Pinpoint the cell where the given text exists, returning its [X, Y] midpoint coordinate. 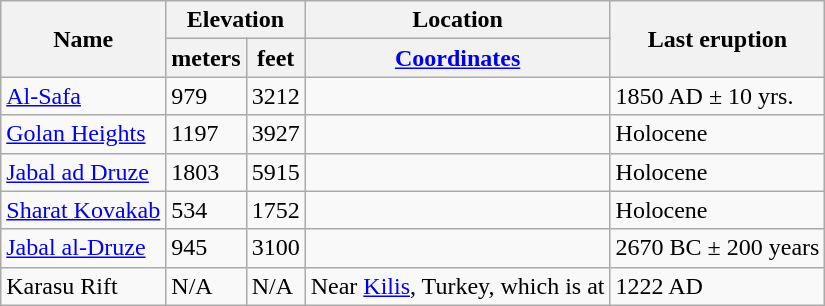
Last eruption [718, 39]
5915 [276, 172]
1197 [206, 134]
1850 AD ± 10 yrs. [718, 96]
Jabal ad Druze [84, 172]
979 [206, 96]
3100 [276, 248]
Name [84, 39]
Al-Safa [84, 96]
Near Kilis, Turkey, which is at [458, 286]
945 [206, 248]
Elevation [236, 20]
Sharat Kovakab [84, 210]
1222 AD [718, 286]
1803 [206, 172]
feet [276, 58]
Coordinates [458, 58]
meters [206, 58]
Karasu Rift [84, 286]
1752 [276, 210]
2670 BC ± 200 years [718, 248]
Location [458, 20]
Golan Heights [84, 134]
534 [206, 210]
Jabal al-Druze [84, 248]
3927 [276, 134]
3212 [276, 96]
